Pinpoint the cell where the given text exists, returning its (X, Y) midpoint coordinate. 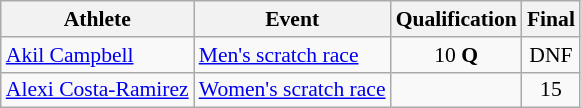
10 Q (456, 55)
Alexi Costa-Ramirez (98, 90)
Women's scratch race (292, 90)
Final (551, 19)
Men's scratch race (292, 55)
Athlete (98, 19)
Qualification (456, 19)
15 (551, 90)
Akil Campbell (98, 55)
Event (292, 19)
DNF (551, 55)
